Find where the given text appears and provide that cell's center as (X, Y) coordinate. 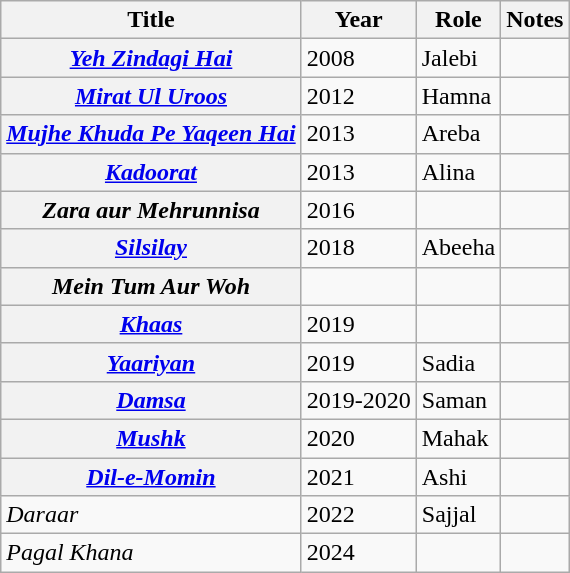
Hamna (458, 96)
Mahak (458, 438)
Daraar (151, 515)
Pagal Khana (151, 553)
2021 (358, 477)
Role (458, 20)
Saman (458, 400)
Mujhe Khuda Pe Yaqeen Hai (151, 134)
Ashi (458, 477)
2024 (358, 553)
Areba (458, 134)
Dil-e-Momin (151, 477)
Year (358, 20)
Zara aur Mehrunnisa (151, 210)
Sadia (458, 362)
2019-2020 (358, 400)
Kadoorat (151, 172)
Silsilay (151, 248)
Notes (535, 20)
2016 (358, 210)
Mirat Ul Uroos (151, 96)
2022 (358, 515)
Yaariyan (151, 362)
Damsa (151, 400)
Yeh Zindagi Hai (151, 58)
2012 (358, 96)
2008 (358, 58)
Sajjal (458, 515)
Khaas (151, 324)
Mushk (151, 438)
Mein Tum Aur Woh (151, 286)
2020 (358, 438)
Alina (458, 172)
Title (151, 20)
Jalebi (458, 58)
Abeeha (458, 248)
2018 (358, 248)
